Determine the (x, y) coordinate at the center of the cell enclosing the given text.  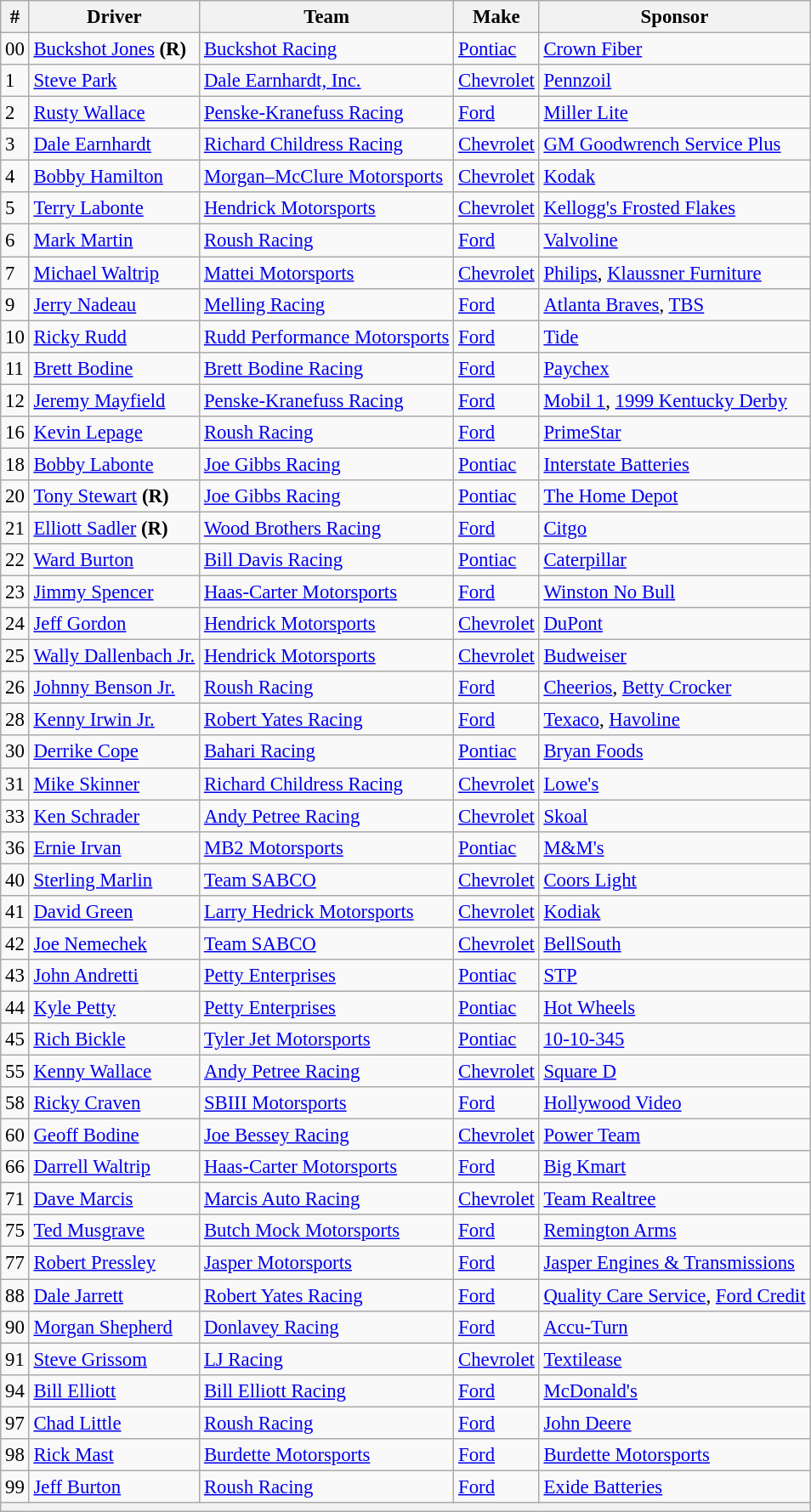
Dale Jarrett (114, 1295)
Jerry Nadeau (114, 304)
98 (15, 1455)
Big Kmart (675, 1167)
Hollywood Video (675, 1103)
Bahari Racing (326, 752)
Steve Grissom (114, 1359)
Paychex (675, 368)
STP (675, 976)
7 (15, 273)
97 (15, 1423)
Robert Pressley (114, 1263)
16 (15, 433)
Interstate Batteries (675, 464)
McDonald's (675, 1390)
Darrell Waltrip (114, 1167)
Atlanta Braves, TBS (675, 304)
Tony Stewart (R) (114, 496)
Jasper Motorsports (326, 1263)
Kellogg's Frosted Flakes (675, 208)
Jimmy Spencer (114, 592)
71 (15, 1199)
6 (15, 241)
Budweiser (675, 656)
Sponsor (675, 17)
Ward Burton (114, 560)
10-10-345 (675, 1039)
Kenny Wallace (114, 1072)
4 (15, 177)
00 (15, 49)
60 (15, 1135)
25 (15, 656)
Rudd Performance Motorsports (326, 337)
Jeff Burton (114, 1487)
Mattei Motorsports (326, 273)
Hot Wheels (675, 1007)
Bill Elliott (114, 1390)
23 (15, 592)
Ricky Craven (114, 1103)
2 (15, 113)
Rich Bickle (114, 1039)
Kodak (675, 177)
Rick Mast (114, 1455)
Crown Fiber (675, 49)
Make (496, 17)
GM Goodwrench Service Plus (675, 144)
Driver (114, 17)
Bryan Foods (675, 752)
Buckshot Jones (R) (114, 49)
Accu-Turn (675, 1327)
Ricky Rudd (114, 337)
Joe Bessey Racing (326, 1135)
Citgo (675, 528)
24 (15, 624)
Buckshot Racing (326, 49)
# (15, 17)
Caterpillar (675, 560)
22 (15, 560)
45 (15, 1039)
40 (15, 880)
Lowe's (675, 784)
Coors Light (675, 880)
Kyle Petty (114, 1007)
Philips, Klaussner Furniture (675, 273)
Ken Schrader (114, 816)
Michael Waltrip (114, 273)
Mark Martin (114, 241)
Team (326, 17)
DuPont (675, 624)
Dale Earnhardt, Inc. (326, 81)
Elliott Sadler (R) (114, 528)
Terry Labonte (114, 208)
Valvoline (675, 241)
33 (15, 816)
Pennzoil (675, 81)
Donlavey Racing (326, 1327)
Ernie Irvan (114, 847)
75 (15, 1232)
LJ Racing (326, 1359)
28 (15, 720)
Brett Bodine (114, 368)
MB2 Motorsports (326, 847)
12 (15, 400)
66 (15, 1167)
Geoff Bodine (114, 1135)
Cheerios, Betty Crocker (675, 688)
Brett Bodine Racing (326, 368)
The Home Depot (675, 496)
Mobil 1, 1999 Kentucky Derby (675, 400)
36 (15, 847)
90 (15, 1327)
3 (15, 144)
Sterling Marlin (114, 880)
Joe Nemechek (114, 943)
20 (15, 496)
Larry Hedrick Motorsports (326, 912)
44 (15, 1007)
David Green (114, 912)
Wally Dallenbach Jr. (114, 656)
Jeremy Mayfield (114, 400)
Textilease (675, 1359)
58 (15, 1103)
9 (15, 304)
Remington Arms (675, 1232)
Rusty Wallace (114, 113)
10 (15, 337)
Kevin Lepage (114, 433)
55 (15, 1072)
Melling Racing (326, 304)
Power Team (675, 1135)
BellSouth (675, 943)
Wood Brothers Racing (326, 528)
Morgan–McClure Motorsports (326, 177)
PrimeStar (675, 433)
M&M's (675, 847)
21 (15, 528)
Chad Little (114, 1423)
Bill Davis Racing (326, 560)
Kodiak (675, 912)
Square D (675, 1072)
Team Realtree (675, 1199)
Jasper Engines & Transmissions (675, 1263)
Kenny Irwin Jr. (114, 720)
77 (15, 1263)
30 (15, 752)
5 (15, 208)
41 (15, 912)
John Andretti (114, 976)
31 (15, 784)
Bobby Labonte (114, 464)
Marcis Auto Racing (326, 1199)
Dale Earnhardt (114, 144)
Morgan Shepherd (114, 1327)
Winston No Bull (675, 592)
1 (15, 81)
Bill Elliott Racing (326, 1390)
18 (15, 464)
Johnny Benson Jr. (114, 688)
43 (15, 976)
99 (15, 1487)
Exide Batteries (675, 1487)
Tide (675, 337)
John Deere (675, 1423)
11 (15, 368)
88 (15, 1295)
Texaco, Havoline (675, 720)
Dave Marcis (114, 1199)
91 (15, 1359)
94 (15, 1390)
Jeff Gordon (114, 624)
Tyler Jet Motorsports (326, 1039)
Derrike Cope (114, 752)
Miller Lite (675, 113)
26 (15, 688)
SBIII Motorsports (326, 1103)
Butch Mock Motorsports (326, 1232)
42 (15, 943)
Skoal (675, 816)
Quality Care Service, Ford Credit (675, 1295)
Steve Park (114, 81)
Ted Musgrave (114, 1232)
Mike Skinner (114, 784)
Bobby Hamilton (114, 177)
